Scan for the cell matching the given text and deliver its [x, y] coordinate at center. 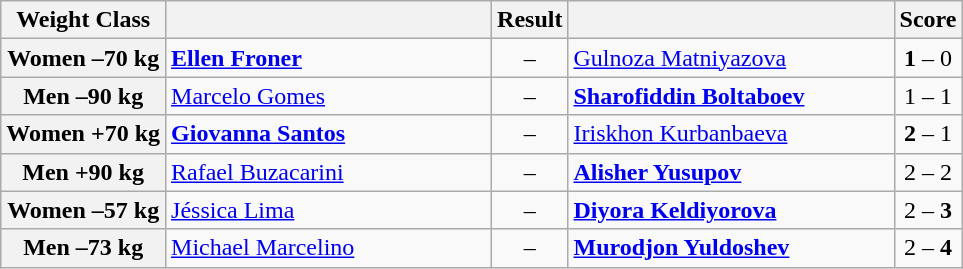
2 – 1 [928, 134]
Iriskhon Kurbanbaeva [731, 134]
2 – 3 [928, 210]
Michael Marcelino [329, 248]
Alisher Yusupov [731, 172]
Score [928, 20]
Ellen Froner [329, 58]
Sharofiddin Boltaboev [731, 96]
Gulnoza Matniyazova [731, 58]
Men +90 kg [84, 172]
Giovanna Santos [329, 134]
2 – 2 [928, 172]
Women +70 kg [84, 134]
Diyora Keldiyorova [731, 210]
Rafael Buzacarini [329, 172]
Women –57 kg [84, 210]
Jéssica Lima [329, 210]
Murodjon Yuldoshev [731, 248]
2 – 4 [928, 248]
1 – 0 [928, 58]
Women –70 kg [84, 58]
Result [530, 20]
Weight Class [84, 20]
1 – 1 [928, 96]
Men –90 kg [84, 96]
Marcelo Gomes [329, 96]
Men –73 kg [84, 248]
